Detect which cell encompasses the target text, then output its (X, Y) center coordinate. 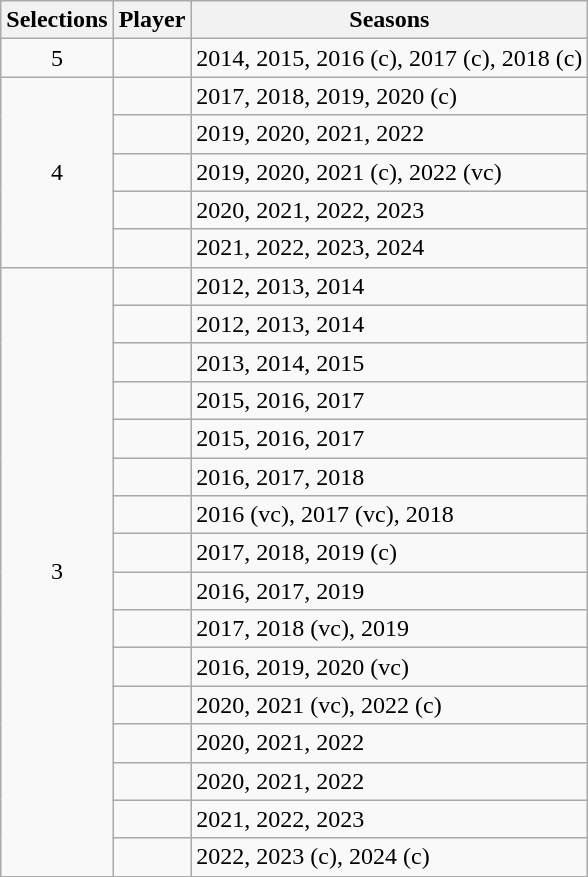
2021, 2022, 2023 (390, 819)
5 (57, 58)
2014, 2015, 2016 (c), 2017 (c), 2018 (c) (390, 58)
2021, 2022, 2023, 2024 (390, 248)
2022, 2023 (c), 2024 (c) (390, 857)
2017, 2018, 2019, 2020 (c) (390, 96)
Player (152, 20)
2016 (vc), 2017 (vc), 2018 (390, 515)
2019, 2020, 2021, 2022 (390, 134)
2016, 2019, 2020 (vc) (390, 667)
Selections (57, 20)
2013, 2014, 2015 (390, 362)
2019, 2020, 2021 (c), 2022 (vc) (390, 172)
4 (57, 172)
2017, 2018, 2019 (c) (390, 553)
2016, 2017, 2018 (390, 477)
3 (57, 572)
2016, 2017, 2019 (390, 591)
2017, 2018 (vc), 2019 (390, 629)
2020, 2021, 2022, 2023 (390, 210)
2020, 2021 (vc), 2022 (c) (390, 705)
Seasons (390, 20)
